Scan for the cell matching the given text and deliver its (x, y) coordinate at center. 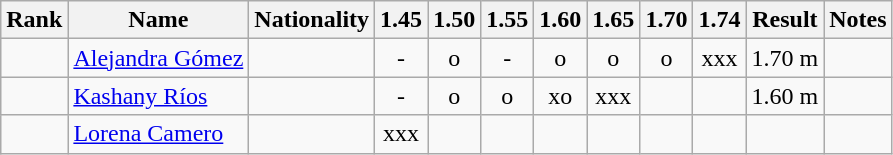
1.45 (402, 20)
Lorena Camero (158, 134)
Kashany Ríos (158, 96)
1.60 (560, 20)
1.55 (508, 20)
1.50 (454, 20)
1.70 m (785, 58)
1.60 m (785, 96)
Result (785, 20)
Nationality (312, 20)
Notes (858, 20)
1.65 (614, 20)
1.70 (666, 20)
1.74 (720, 20)
xo (560, 96)
Alejandra Gómez (158, 58)
Name (158, 20)
Rank (34, 20)
